Capture the cell that displays the provided text and extract its (x, y) central coordinate. 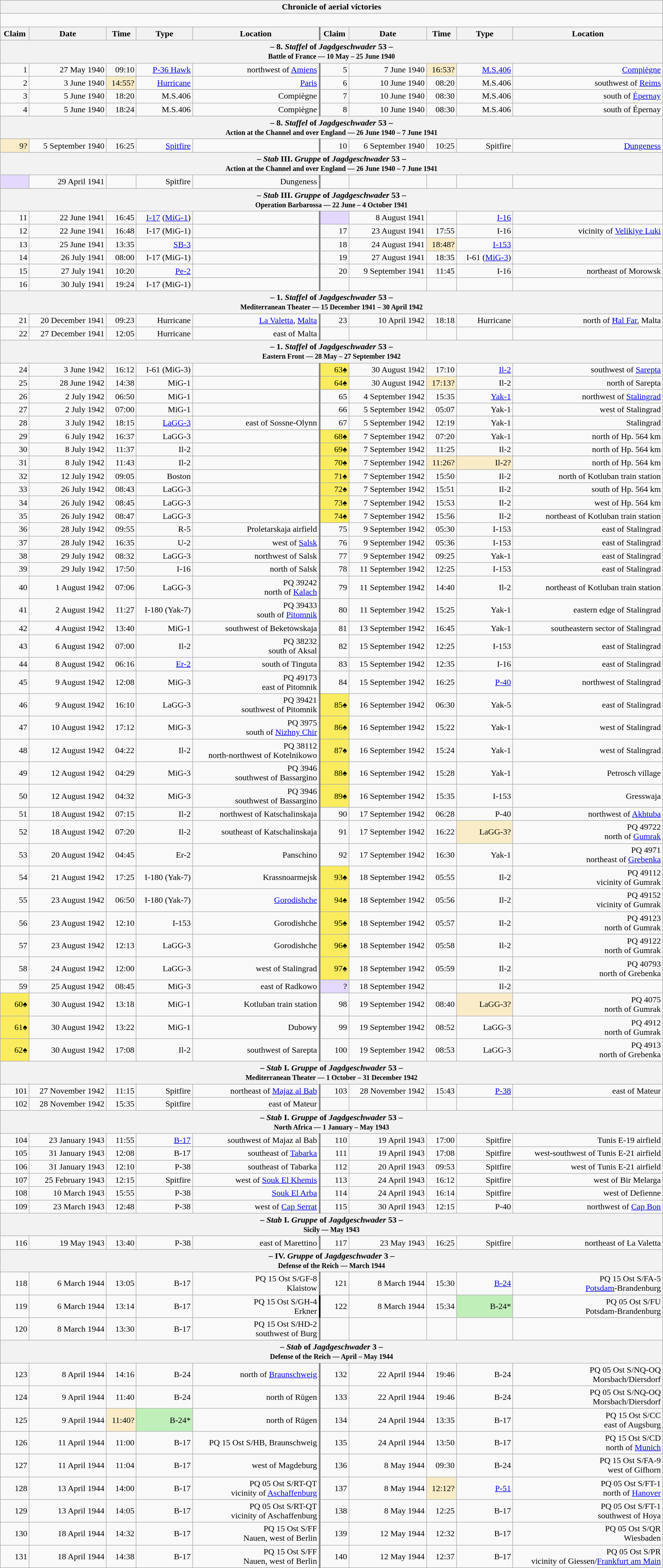
35 (15, 516)
114 (334, 1193)
Krassnoarmejsk (256, 878)
05:55 (442, 878)
116 (15, 1243)
PQ 15 Ost S/HB, Braunschweig (256, 1442)
PQ 05 Ost S/FT-1southwest of Hoya (588, 1511)
24 (15, 370)
PQ 4912 north of Gumrak (588, 1027)
east of Radkowo (256, 986)
12:00 (121, 968)
north of Kotluban train station (588, 476)
133 (334, 1397)
15:28 (442, 773)
12:05 (121, 334)
08:47 (121, 516)
14:00 (121, 1488)
– Stab of Jagdgeschwader 3 –Defense of the Reich — April – May 1944 (331, 1352)
18:20 (121, 96)
21 August 1942 (68, 878)
5 (334, 70)
PQ 49152vicinity of Gumrak (588, 900)
79 (334, 587)
110 (334, 1140)
74♠ (334, 516)
46 (15, 705)
17:10 (442, 370)
87♠ (334, 750)
P-36 Hawk (164, 70)
north of Braunschweig (256, 1375)
14:16 (121, 1375)
38 (15, 556)
54 (15, 878)
11:27 (121, 610)
22 (15, 334)
17:13? (442, 383)
PQ 05 Ost S/FUPotsdam-Brandenburg (588, 1306)
30 April 1943 (388, 1207)
2 August 1942 (68, 610)
17:25 (121, 878)
PQ 49122 north of Gumrak (588, 945)
17:00 (442, 1140)
20 April 1943 (388, 1167)
73♠ (334, 503)
PQ 4075 north of Gumrak (588, 1004)
southeast of Katschalinskaja (256, 832)
west of Salsk (256, 543)
Panschino (256, 854)
19:24 (121, 284)
125 (15, 1420)
18:24 (121, 109)
13 (15, 244)
93♠ (334, 878)
45 (15, 682)
9 September 1941 (388, 271)
La Valetta, Malta (256, 320)
10 April 1942 (388, 320)
14:55? (121, 83)
117 (334, 1243)
26 (15, 396)
06:30 (442, 705)
18 (334, 244)
127 (15, 1466)
96♠ (334, 945)
8 August 1942 (68, 664)
08:20 (442, 83)
04:32 (121, 796)
126 (15, 1442)
1 (15, 70)
12 (15, 231)
12:37 (442, 1556)
83 (334, 664)
13:30 (121, 1329)
70♠ (334, 463)
northwest of Cap Bon (588, 1207)
51 (15, 814)
21 (15, 320)
PQ 15 Ost S/FA-9west of Gifhorn (588, 1466)
90 (334, 814)
11:40 (121, 1397)
137 (334, 1488)
124 (15, 1397)
18:48? (442, 244)
15:34 (442, 1306)
25 February 1943 (68, 1180)
08:53 (442, 1050)
42 (15, 628)
78 (334, 569)
Tunis E-19 airfield (588, 1140)
75 (334, 529)
14 (15, 258)
16:10 (121, 705)
SB-3 (164, 244)
Yak-5 (485, 705)
19 May 1943 (68, 1243)
– Stab III. Gruppe of Jagdgeschwader 53 –Action at the Channel and over England — 26 June 1940 – 7 June 1941 (331, 164)
– IV. Gruppe of Jagdgeschwader 3 –Defense of the Reich — March 1944 (331, 1261)
– Stab I. Gruppe of Jagdgeschwader 53 –Sicily — May 1943 (331, 1224)
08:40 (442, 1004)
15:22 (442, 728)
12:48 (121, 1207)
36 (15, 529)
108 (15, 1193)
Gresswaja (588, 796)
06:16 (121, 664)
50 (15, 796)
05:36 (442, 543)
40 (15, 587)
32 (15, 476)
8 August 1941 (388, 218)
Pe-2 (164, 271)
west of Hp. 564 km (588, 503)
PQ 49123 north of Gumrak (588, 923)
PQ 05 Ost S/QRWiesbaden (588, 1533)
7 (334, 96)
11:45 (442, 271)
11:43 (121, 463)
09:23 (121, 320)
68♠ (334, 436)
105 (15, 1153)
Stalingrad (588, 423)
6 August 1942 (68, 646)
11:15 (121, 1091)
47 (15, 728)
southeastern sector of Stalingrad (588, 628)
80 (334, 610)
05:57 (442, 923)
134 (334, 1420)
15:25 (442, 610)
east of Marettino (256, 1243)
northeast of La Valetta (588, 1243)
11:04 (121, 1466)
59 (15, 986)
16:37 (121, 436)
101 (15, 1091)
4 September 1942 (388, 396)
11:25 (442, 450)
27 May 1940 (68, 70)
76 (334, 543)
13 September 1942 (388, 628)
13:14 (121, 1306)
PQ 38112 north-northwest of Kotelnikowo (256, 750)
west of Cap Serrat (256, 1207)
17:12 (121, 728)
26 July 1941 (68, 258)
06:28 (442, 814)
120 (15, 1329)
8 (334, 109)
13:22 (121, 1027)
05:30 (442, 529)
128 (15, 1488)
18:35 (442, 258)
122 (334, 1306)
16:48 (121, 231)
33 (15, 489)
northeast of Morowsk (588, 271)
3 June 1940 (68, 83)
107 (15, 1180)
09:30 (442, 1466)
24 August 1942 (68, 968)
23 January 1943 (68, 1140)
8 April 1944 (68, 1375)
7 June 1940 (388, 70)
Souk El Arba (256, 1193)
southwest of Beketowskaja (256, 628)
PQ 15 Ost S/FA-5Potsdam-Brandenburg (588, 1283)
25 June 1941 (68, 244)
14:32 (121, 1533)
12 July 1942 (68, 476)
24 August 1941 (388, 244)
131 (15, 1556)
2 (15, 83)
west of Magdeburg (256, 1466)
6 July 1942 (68, 436)
11 (15, 218)
27 July 1941 (68, 271)
106 (15, 1167)
Kotluban train station (256, 1004)
14:40 (442, 587)
eastern edge of Stalingrad (588, 610)
08:00 (121, 258)
PQ 05 Ost S/FT-1north of Hanover (588, 1488)
PQ 15 Ost S/GH-4Erkner (256, 1306)
west-southwest of Tunis E-21 airfield (588, 1153)
27 December 1941 (68, 334)
northwest of Katschalinskaja (256, 814)
57 (15, 945)
– 1. Staffel of Jagdgeschwader 53 –Mediterranean Theater — 15 December 1941 – 30 April 1942 (331, 302)
16:22 (442, 832)
R-5 (164, 529)
05:56 (442, 900)
81 (334, 628)
49 (15, 773)
10 August 1942 (68, 728)
25 August 1942 (68, 986)
129 (15, 1511)
104 (15, 1140)
27 (15, 409)
Proletarskaja airfield (256, 529)
58 (15, 968)
– 1. Staffel of Jagdgeschwader 53 –Eastern Front — 28 May – 27 September 1942 (331, 352)
18:18 (442, 320)
30 (15, 450)
5 September 1940 (68, 145)
northeast of Majaz al Bab (256, 1091)
15:30 (442, 1283)
77 (334, 556)
south of Hp. 564 km (588, 489)
62♠ (15, 1050)
05:59 (442, 968)
Boston (164, 476)
17:55 (442, 231)
28 (15, 423)
65 (334, 396)
05:58 (442, 945)
east of Sossne-Olynn (256, 423)
PQ 40793 north of Grebenka (588, 968)
15:55 (121, 1193)
11:00 (121, 1442)
09:55 (121, 529)
48 (15, 750)
04:29 (121, 773)
north of Salsk (256, 569)
123 (15, 1375)
119 (15, 1306)
92 (334, 854)
86♠ (334, 728)
13:05 (121, 1283)
vicinity of Velikiye Luki (588, 231)
71♠ (334, 476)
43 (15, 646)
PQ 15 Ost S/CCeast of Augsburg (588, 1420)
09:53 (442, 1167)
08:52 (442, 1027)
17 (334, 231)
3 (15, 96)
72♠ (334, 489)
61♠ (15, 1027)
09:10 (121, 70)
southwest of Reims (588, 83)
12:32 (442, 1533)
23 August 1941 (388, 231)
27 November 1942 (68, 1091)
– 8. Staffel of Jagdgeschwader 53 –Action at the Channel and over England — 26 June 1940 – 7 June 1941 (331, 127)
130 (15, 1533)
102 (15, 1104)
19 (334, 258)
PQ 39433 south of Pitomnik (256, 610)
30 July 1941 (68, 284)
23 March 1943 (68, 1207)
88♠ (334, 773)
15:24 (442, 750)
north of Sarepta (588, 383)
56 (15, 923)
15:50 (442, 476)
04:45 (121, 854)
Dubowy (256, 1027)
15 (15, 271)
PQ 39242 north of Kalach (256, 587)
07:15 (121, 814)
27 August 1941 (388, 258)
east of Malta (256, 334)
Chronicle of aerial victories (331, 7)
– Stab III. Gruppe of Jagdgeschwader 53 –Operation Barbarossa — 22 June – 4 October 1941 (331, 199)
Petrosch village (588, 773)
132 (334, 1375)
PQ 4913 north of Grebenka (588, 1050)
9? (15, 145)
4 (15, 109)
100 (334, 1050)
29 April 1941 (68, 181)
northwest of Akhtuba (588, 814)
15:51 (442, 489)
25 (15, 383)
111 (334, 1153)
69♠ (334, 450)
34 (15, 503)
64♠ (334, 383)
10:20 (121, 271)
3 June 1942 (68, 370)
13:50 (442, 1442)
136 (334, 1466)
12:13 (121, 945)
15:53 (442, 503)
41 (15, 610)
60♠ (15, 1004)
PQ 3975 south of Nizhny Chir (256, 728)
PQ 49722 north of Gumrak (588, 832)
PQ 05 Ost S/PRvicinity of Giessen/Frankfurt am Main (588, 1556)
16 (15, 284)
97♠ (334, 968)
18:15 (121, 423)
66 (334, 409)
139 (334, 1533)
west of Bir Melarga (588, 1180)
135 (334, 1442)
16:30 (442, 854)
89♠ (334, 796)
67 (334, 423)
north of Ħal Far, Malta (588, 320)
37 (15, 543)
PQ 39421 southwest of Pitomnik (256, 705)
PQ 49112vicinity of Gumrak (588, 878)
29 (15, 436)
20 (334, 271)
63♠ (334, 370)
12:19 (442, 423)
– Stab I. Gruppe of Jagdgeschwader 53 –Mediterranean Theater — 1 October – 31 December 1942 (331, 1073)
PQ 49173 east of Pitomnik (256, 682)
138 (334, 1511)
16:53? (442, 70)
3 July 1942 (68, 423)
95♠ (334, 923)
11:26? (442, 463)
PQ 15 Ost S/CDnorth of Munich (588, 1442)
82 (334, 646)
12:12? (442, 1488)
109 (15, 1207)
103 (334, 1091)
09:05 (121, 476)
? (334, 986)
23 (334, 320)
09:25 (442, 556)
28 June 1942 (68, 383)
98 (334, 1004)
84 (334, 682)
99 (334, 1027)
Paris (256, 83)
6 September 1940 (388, 145)
west of Tunis E-21 airfield (588, 1167)
31 (15, 463)
07:06 (121, 587)
10 (334, 145)
52 (15, 832)
16:14 (442, 1193)
– 8. Staffel of Jagdgeschwader 53 –Battle of France — 10 May – 25 June 1940 (331, 52)
4 August 1942 (68, 628)
PQ 4971 northeast of Grebenka (588, 854)
PQ 15 Ost S/GF-8Klaistow (256, 1283)
140 (334, 1556)
121 (334, 1283)
12:35 (442, 664)
P-51 (485, 1488)
04:22 (121, 750)
south of Tinguta (256, 664)
15:43 (442, 1091)
20 August 1942 (68, 854)
14:05 (121, 1511)
16:35 (121, 543)
PQ 38232 south of Aksal (256, 646)
west of Souk El Khemis (256, 1180)
13:18 (121, 1004)
southwest of Majaz al Bab (256, 1140)
11:37 (121, 450)
08:43 (121, 489)
118 (15, 1283)
23 May 1943 (388, 1243)
112 (334, 1167)
1 August 1942 (68, 587)
113 (334, 1180)
53 (15, 854)
PQ 15 Ost S/HD-2southwest of Burg (256, 1329)
11:55 (121, 1140)
Il-2? (485, 463)
10 March 1943 (68, 1193)
08:32 (121, 556)
U-2 (164, 543)
91 (334, 832)
northwest of Salsk (256, 556)
west of Defienne (588, 1193)
20 December 1941 (68, 320)
85♠ (334, 705)
17:50 (121, 569)
10:25 (442, 145)
55 (15, 900)
6 (334, 83)
11:40? (121, 1420)
94♠ (334, 900)
44 (15, 664)
115 (334, 1207)
northwest of Amiens (256, 70)
15:56 (442, 516)
39 (15, 569)
– Stab I. Gruppe of Jagdgeschwader 53 –North Africa — 1 January – May 1943 (331, 1122)
05:07 (442, 409)
